Extract the [X, Y] coordinate from the center of the cell holding the provided text.  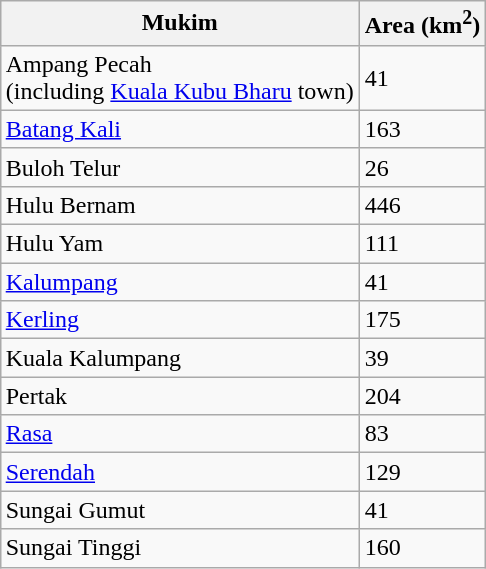
160 [422, 548]
26 [422, 167]
Kalumpang [180, 282]
Serendah [180, 472]
Buloh Telur [180, 167]
Hulu Yam [180, 244]
Kuala Kalumpang [180, 358]
Batang Kali [180, 129]
204 [422, 396]
Mukim [180, 24]
Rasa [180, 434]
Kerling [180, 320]
Sungai Tinggi [180, 548]
111 [422, 244]
446 [422, 205]
Ampang Pecah (including Kuala Kubu Bharu town) [180, 78]
Hulu Bernam [180, 205]
Pertak [180, 396]
129 [422, 472]
Area (km2) [422, 24]
39 [422, 358]
175 [422, 320]
Sungai Gumut [180, 510]
163 [422, 129]
83 [422, 434]
